Pinpoint the cell where the given text exists, returning its (X, Y) midpoint coordinate. 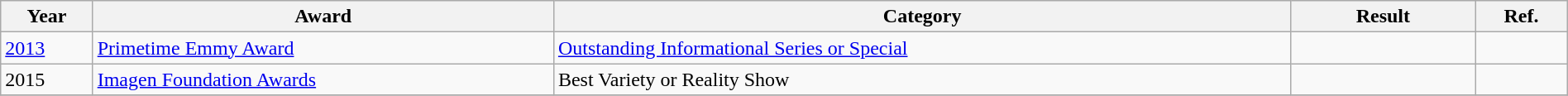
Imagen Foundation Awards (323, 79)
Award (323, 17)
2013 (46, 48)
Result (1383, 17)
Year (46, 17)
2015 (46, 79)
Ref. (1522, 17)
Outstanding Informational Series or Special (922, 48)
Category (922, 17)
Best Variety or Reality Show (922, 79)
Primetime Emmy Award (323, 48)
